Extract the [X, Y] coordinate from the center of the cell holding the provided text.  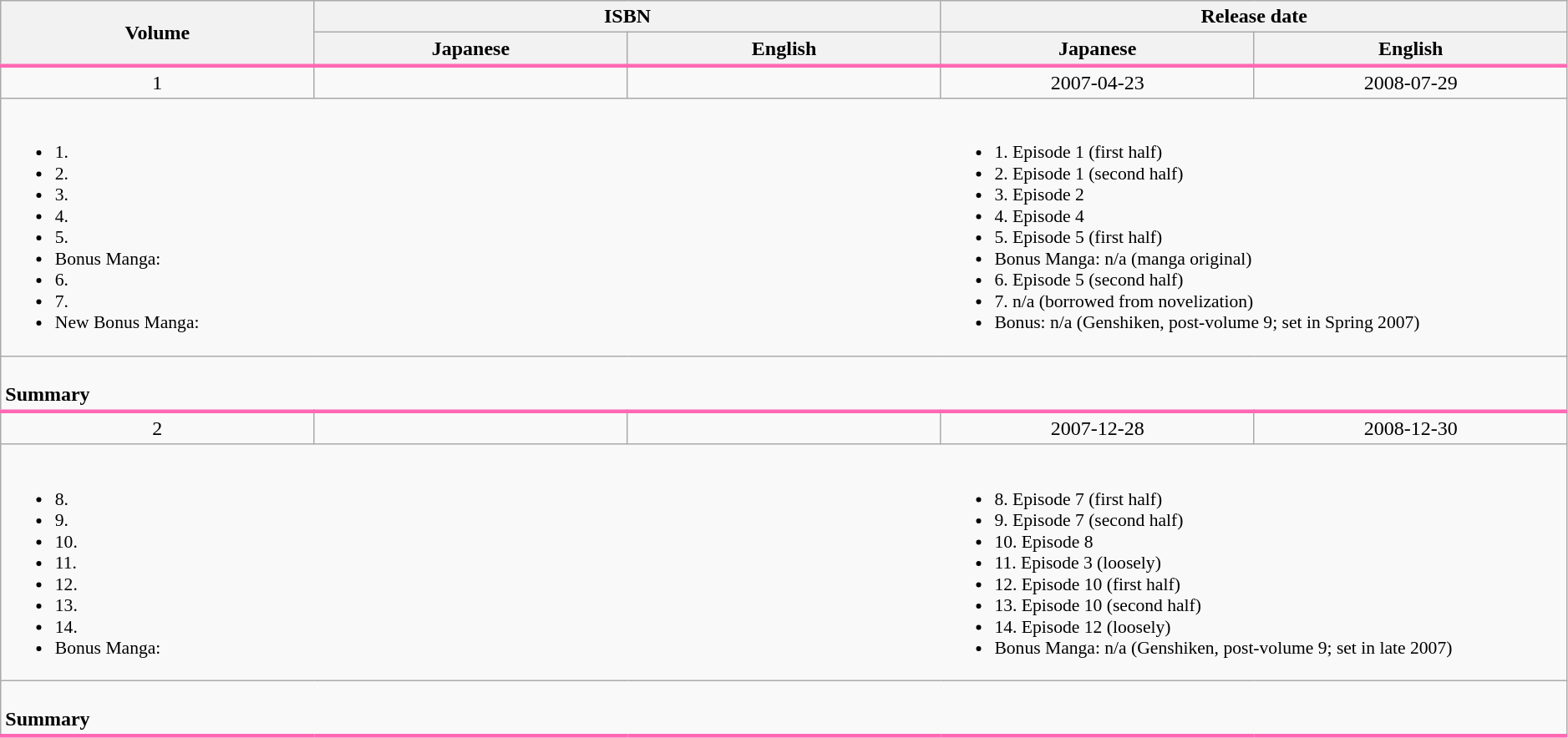
8. 9. 10. 11. 12. 13. 14. Bonus Manga: [471, 563]
2 [157, 428]
1. 2. 3. 4. 5. Bonus Manga: 6. 7. New Bonus Manga: [471, 227]
Volume [157, 33]
Release date [1254, 17]
1 [157, 82]
2007-12-28 [1098, 428]
2008-07-29 [1410, 82]
ISBN [627, 17]
2007-04-23 [1098, 82]
2008-12-30 [1410, 428]
